For the text-containing cell, return its midpoint in (x, y) coordinate format. 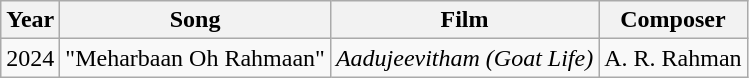
Year (30, 20)
A. R. Rahman (673, 58)
2024 (30, 58)
Aadujeevitham (Goat Life) (464, 58)
"Meharbaan Oh Rahmaan" (196, 58)
Song (196, 20)
Composer (673, 20)
Film (464, 20)
